Locate the cell with the specified text and output its (X, Y) center coordinate. 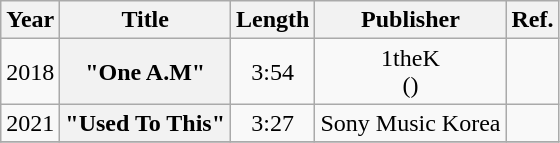
1theK() (410, 72)
2021 (30, 123)
2018 (30, 72)
"One A.M" (146, 72)
Year (30, 20)
Length (273, 20)
3:54 (273, 72)
"Used To This" (146, 123)
Publisher (410, 20)
Title (146, 20)
3:27 (273, 123)
Sony Music Korea (410, 123)
Ref. (532, 20)
